Detect which cell encompasses the target text, then output its (x, y) center coordinate. 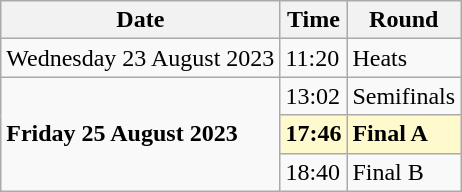
Semifinals (404, 96)
Friday 25 August 2023 (140, 134)
Time (314, 20)
Final B (404, 172)
Date (140, 20)
11:20 (314, 58)
Heats (404, 58)
17:46 (314, 134)
13:02 (314, 96)
18:40 (314, 172)
Final A (404, 134)
Wednesday 23 August 2023 (140, 58)
Round (404, 20)
